Locate the cell with the specified text and output its (x, y) center coordinate. 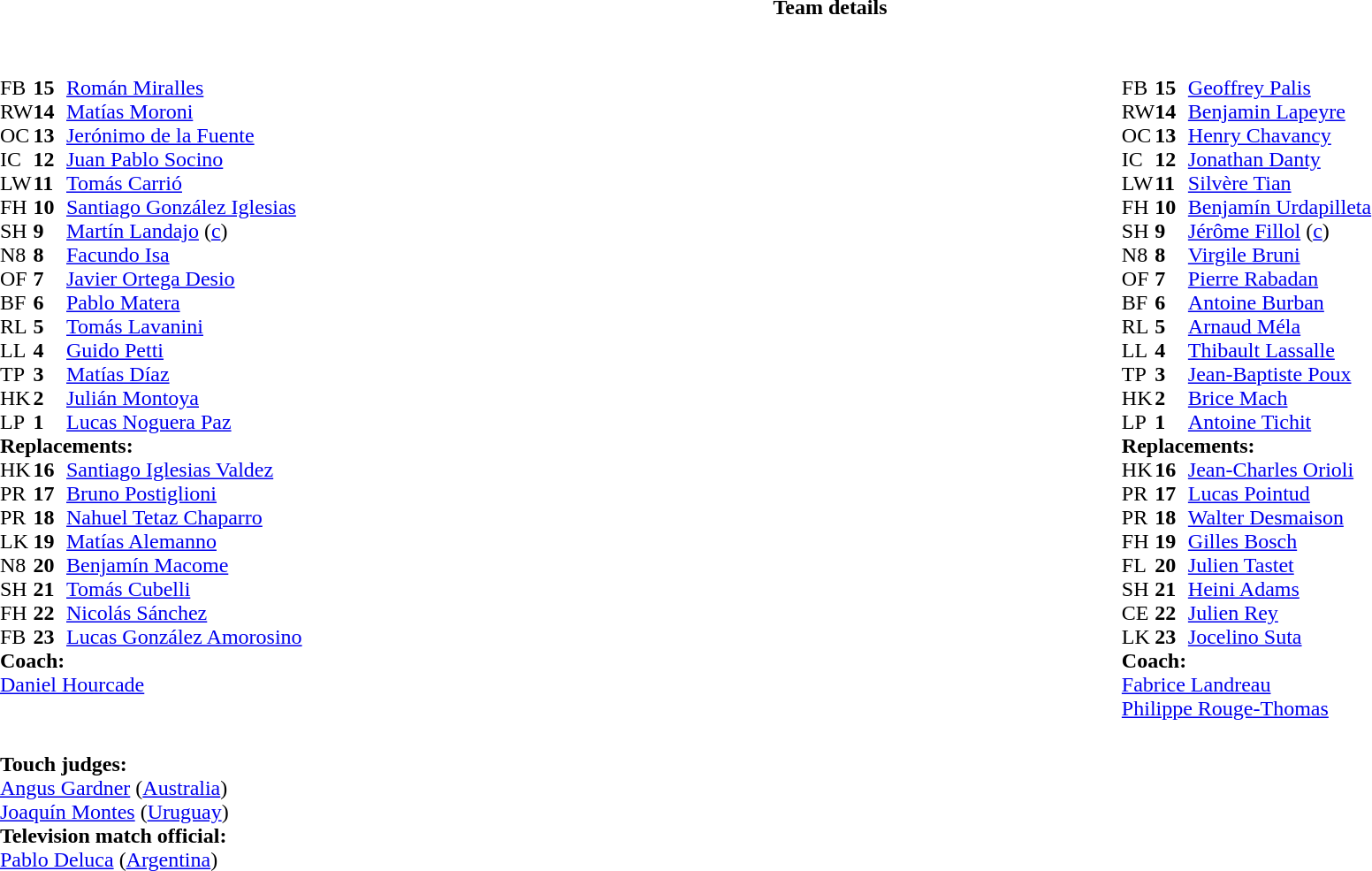
Guido Petti (184, 350)
Antoine Burban (1280, 302)
Santiago González Iglesias (184, 207)
Geoffrey Palis (1280, 88)
Pablo Matera (184, 302)
Jocelino Suta (1280, 637)
Nicolás Sánchez (184, 614)
FL (1139, 566)
Jerónimo de la Fuente (184, 136)
Henry Chavancy (1280, 136)
Facundo Isa (184, 255)
Walter Desmaison (1280, 518)
Román Miralles (184, 88)
Thibault Lassalle (1280, 350)
Matías Díaz (184, 375)
Tomás Carrió (184, 184)
CE (1139, 614)
Pierre Rabadan (1280, 279)
Heini Adams (1280, 589)
Julián Montoya (184, 398)
Julien Rey (1280, 614)
Fabrice Landreau Philippe Rouge-Thomas (1246, 697)
Jonathan Danty (1280, 159)
Jean-Baptiste Poux (1280, 375)
Arnaud Méla (1280, 327)
Lucas Noguera Paz (184, 423)
Virgile Bruni (1280, 255)
Matías Moroni (184, 111)
Martín Landajo (c) (184, 232)
Daniel Hourcade (151, 684)
Javier Ortega Desio (184, 279)
Benjamín Urdapilleta (1280, 207)
Silvère Tian (1280, 184)
Juan Pablo Socino (184, 159)
Jean-Charles Orioli (1280, 470)
Lucas González Amorosino (184, 637)
Jérôme Fillol (c) (1280, 232)
Brice Mach (1280, 398)
Santiago Iglesias Valdez (184, 470)
Nahuel Tetaz Chaparro (184, 518)
Benjamin Lapeyre (1280, 111)
Lucas Pointud (1280, 493)
Tomás Lavanini (184, 327)
Matías Alemanno (184, 541)
Julien Tastet (1280, 566)
Antoine Tichit (1280, 423)
Benjamín Macome (184, 566)
Tomás Cubelli (184, 589)
Bruno Postiglioni (184, 493)
Gilles Bosch (1280, 541)
